For the text-containing cell, return its midpoint in (X, Y) coordinate format. 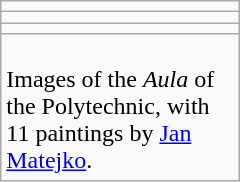
Images of the Aula of the Polytechnic, with 11 paintings by Jan Matejko. (120, 107)
